From the cell containing the given text, extract its center point as (x, y) coordinate. 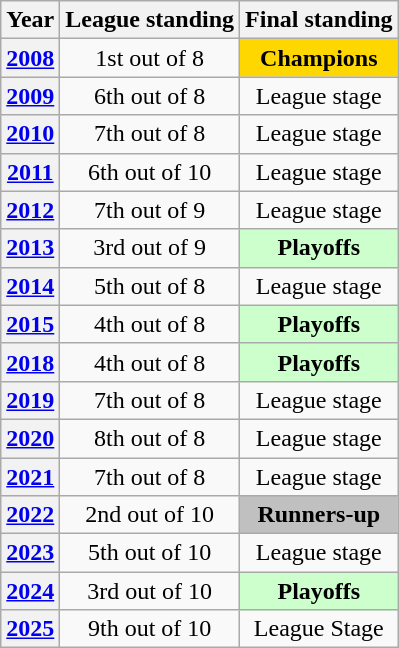
2021 (30, 477)
2011 (30, 172)
League Stage (319, 629)
7th out of 9 (150, 210)
2025 (30, 629)
2nd out of 10 (150, 515)
2020 (30, 438)
2019 (30, 400)
3rd out of 9 (150, 248)
2022 (30, 515)
5th out of 8 (150, 286)
2023 (30, 553)
Year (30, 20)
2008 (30, 58)
2018 (30, 362)
2013 (30, 248)
2012 (30, 210)
5th out of 10 (150, 553)
League standing (150, 20)
9th out of 10 (150, 629)
2015 (30, 324)
Runners-up (319, 515)
6th out of 10 (150, 172)
1st out of 8 (150, 58)
Final standing (319, 20)
Champions (319, 58)
2024 (30, 591)
3rd out of 10 (150, 591)
2010 (30, 134)
2014 (30, 286)
6th out of 8 (150, 96)
2009 (30, 96)
8th out of 8 (150, 438)
